Find where the given text appears and provide that cell's center as (X, Y) coordinate. 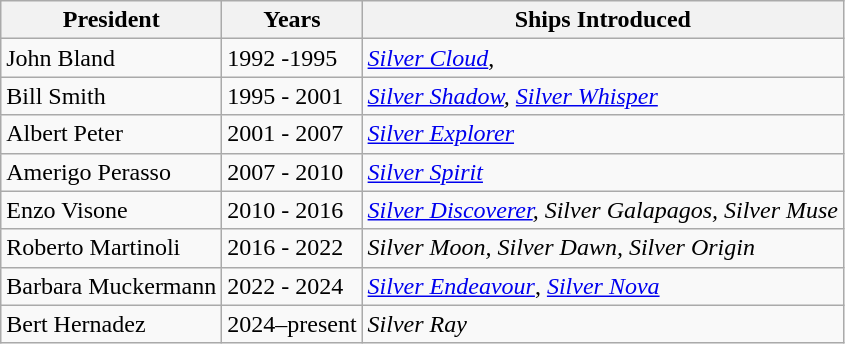
Roberto Martinoli (112, 248)
President (112, 20)
1992 -1995 (292, 58)
Albert Peter (112, 134)
Silver Moon, Silver Dawn, Silver Origin (602, 248)
2007 - 2010 (292, 172)
2024–present (292, 324)
2022 - 2024 (292, 286)
Silver Endeavour, Silver Nova (602, 286)
2010 - 2016 (292, 210)
Silver Shadow, Silver Whisper (602, 96)
Silver Explorer (602, 134)
2016 - 2022 (292, 248)
Enzo Visone (112, 210)
Silver Cloud, (602, 58)
1995 - 2001 (292, 96)
Silver Discoverer, Silver Galapagos, Silver Muse (602, 210)
Bert Hernadez (112, 324)
Silver Ray (602, 324)
John Bland (112, 58)
Silver Spirit (602, 172)
Ships Introduced (602, 20)
Amerigo Perasso (112, 172)
Years (292, 20)
Barbara Muckermann (112, 286)
Bill Smith (112, 96)
2001 - 2007 (292, 134)
